Search for the cell housing the specified text and yield its (X, Y) center coordinate. 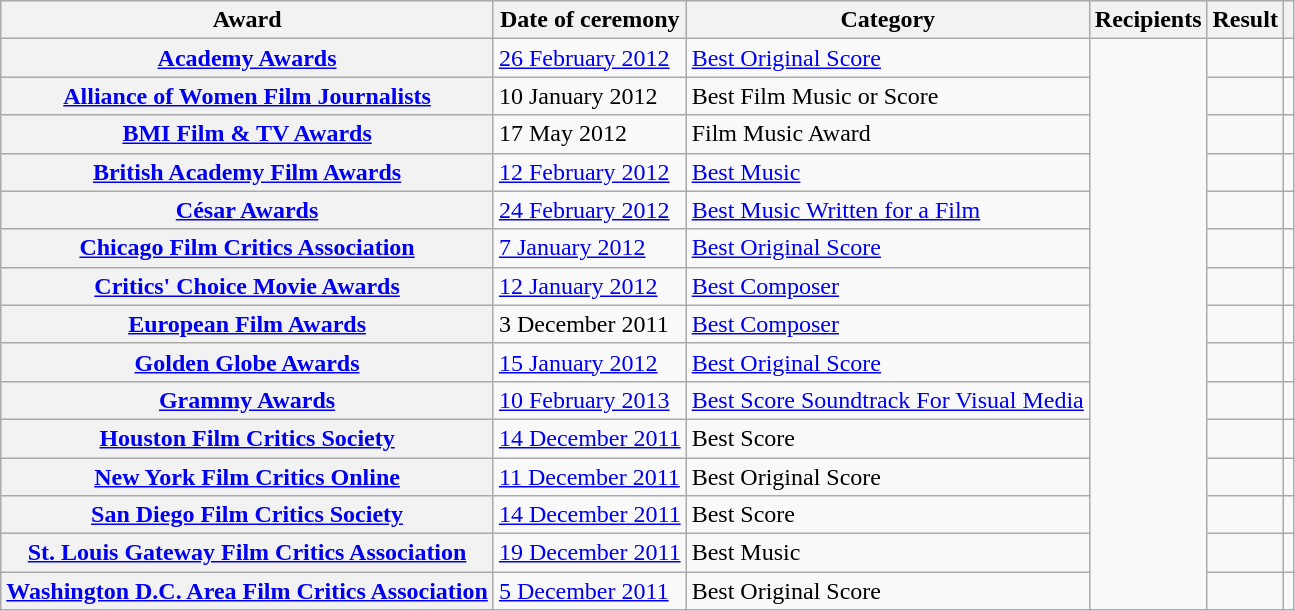
Result (1245, 20)
César Awards (248, 210)
Washington D.C. Area Film Critics Association (248, 591)
Academy Awards (248, 58)
12 February 2012 (590, 172)
10 January 2012 (590, 96)
Grammy Awards (248, 400)
Film Music Award (888, 134)
26 February 2012 (590, 58)
Best Score Soundtrack For Visual Media (888, 400)
Award (248, 20)
Alliance of Women Film Journalists (248, 96)
17 May 2012 (590, 134)
11 December 2011 (590, 477)
St. Louis Gateway Film Critics Association (248, 553)
Golden Globe Awards (248, 362)
10 February 2013 (590, 400)
19 December 2011 (590, 553)
5 December 2011 (590, 591)
Best Film Music or Score (888, 96)
European Film Awards (248, 324)
12 January 2012 (590, 286)
Date of ceremony (590, 20)
3 December 2011 (590, 324)
BMI Film & TV Awards (248, 134)
British Academy Film Awards (248, 172)
Best Music Written for a Film (888, 210)
Recipients (1148, 20)
15 January 2012 (590, 362)
New York Film Critics Online (248, 477)
Houston Film Critics Society (248, 438)
7 January 2012 (590, 248)
24 February 2012 (590, 210)
Chicago Film Critics Association (248, 248)
San Diego Film Critics Society (248, 515)
Critics' Choice Movie Awards (248, 286)
Category (888, 20)
